Provide the (X, Y) coordinate of the cell's center where the given text is located.  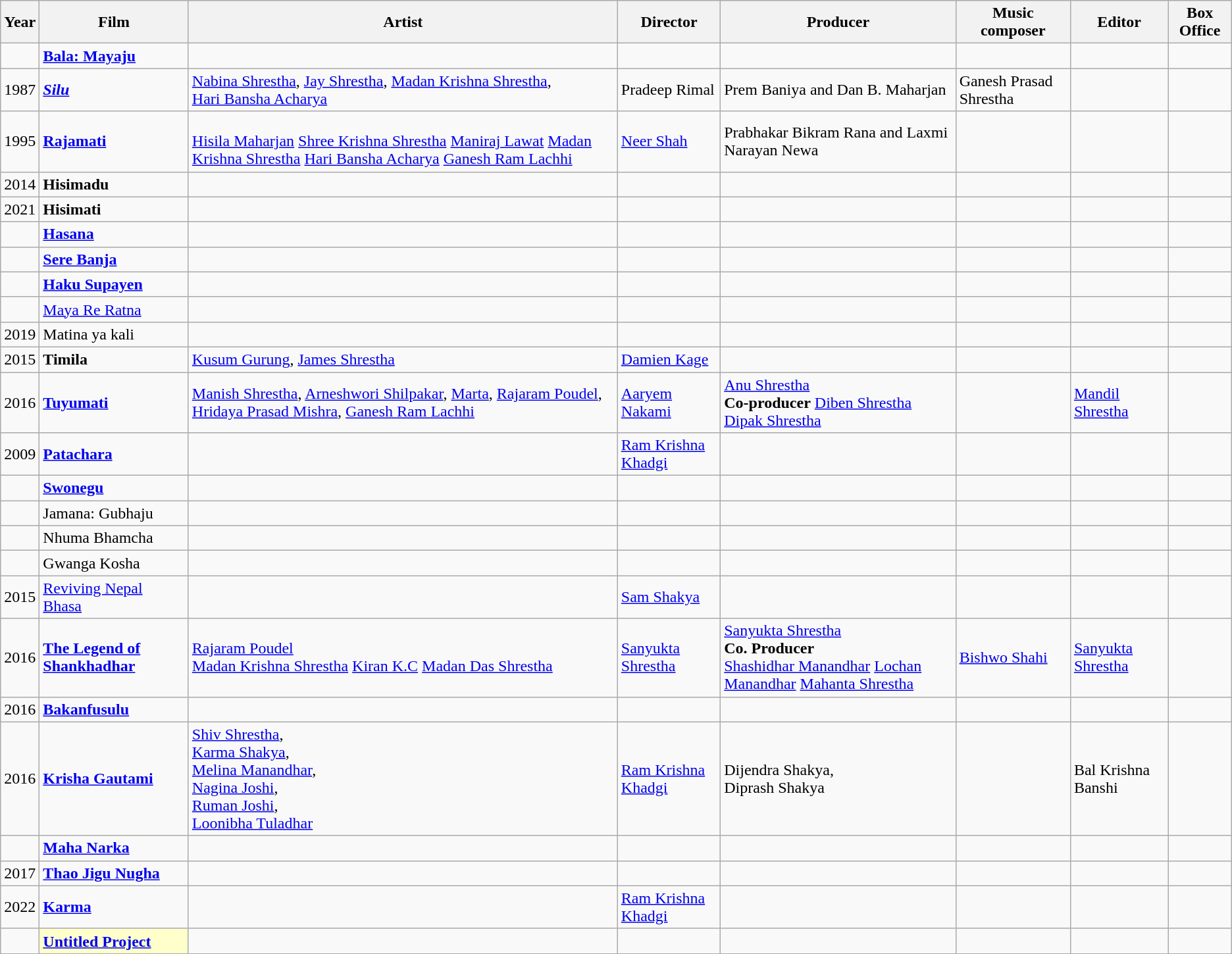
Sam Shakya (669, 597)
Neer Shah (669, 141)
Thao Jigu Nugha (114, 873)
Jamana: Gubhaju (114, 513)
Anu ShresthaCo-producer Diben Shrestha Dipak Shrestha (838, 403)
Timila (114, 359)
The Legend of Shankhadhar (114, 658)
Director (669, 22)
Hisimadu (114, 184)
Rajaram PoudelMadan Krishna Shrestha Kiran K.C Madan Das Shrestha (403, 658)
Music composer (1013, 22)
Ganesh Prasad Shrestha (1013, 89)
Maha Narka (114, 848)
Hisila Maharjan Shree Krishna Shrestha Maniraj Lawat Madan Krishna Shrestha Hari Bansha Acharya Ganesh Ram Lachhi (403, 141)
Sere Banja (114, 259)
Rajamati (114, 141)
2019 (20, 334)
Silu (114, 89)
Prem Baniya and Dan B. Maharjan (838, 89)
Krisha Gautami (114, 779)
Producer (838, 22)
Kusum Gurung, James Shrestha (403, 359)
2009 (20, 454)
Hisimati (114, 209)
Box Office (1200, 22)
Dijendra Shakya,Diprash Shakya (838, 779)
1995 (20, 141)
Reviving Nepal Bhasa (114, 597)
Matina ya kali (114, 334)
1987 (20, 89)
2017 (20, 873)
Gwanga Kosha (114, 563)
Swonegu (114, 488)
2022 (20, 907)
Mandil Shrestha (1119, 403)
Manish Shrestha, Arneshwori Shilpakar, Marta, Rajaram Poudel, Hridaya Prasad Mishra, Ganesh Ram Lachhi (403, 403)
Karma (114, 907)
Haku Supayen (114, 284)
Patachara (114, 454)
2014 (20, 184)
Prabhakar Bikram Rana and Laxmi Narayan Newa (838, 141)
Damien Kage (669, 359)
Artist (403, 22)
Bala: Mayaju (114, 56)
2021 (20, 209)
Maya Re Ratna (114, 309)
Pradeep Rimal (669, 89)
Shiv Shrestha, Karma Shakya, Melina Manandhar, Nagina Joshi, Ruman Joshi, Loonibha Tuladhar (403, 779)
Nhuma Bhamcha (114, 538)
Bal Krishna Banshi (1119, 779)
Sanyukta ShresthaCo. ProducerShashidhar Manandhar Lochan Manandhar Mahanta Shrestha (838, 658)
Bishwo Shahi (1013, 658)
Film (114, 22)
Untitled Project (114, 941)
Nabina Shrestha, Jay Shrestha, Madan Krishna Shrestha,Hari Bansha Acharya (403, 89)
Aaryem Nakami (669, 403)
Editor (1119, 22)
Hasana (114, 234)
Tuyumati (114, 403)
Bakanfusulu (114, 709)
Year (20, 22)
